Pinpoint the cell where the given text exists, returning its [X, Y] midpoint coordinate. 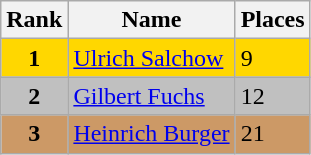
12 [272, 96]
2 [34, 96]
Gilbert Fuchs [152, 96]
Rank [34, 20]
Ulrich Salchow [152, 58]
Name [152, 20]
21 [272, 134]
3 [34, 134]
Places [272, 20]
Heinrich Burger [152, 134]
1 [34, 58]
9 [272, 58]
